Determine the (X, Y) coordinate at the center of the cell enclosing the given text.  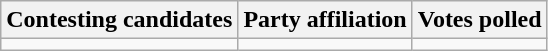
Votes polled (480, 20)
Contesting candidates (120, 20)
Party affiliation (325, 20)
